Search for the cell housing the specified text and yield its [X, Y] center coordinate. 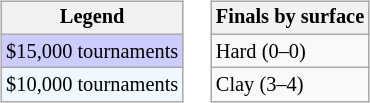
$10,000 tournaments [92, 85]
Hard (0–0) [290, 51]
Clay (3–4) [290, 85]
Legend [92, 18]
Finals by surface [290, 18]
$15,000 tournaments [92, 51]
